Determine the [x, y] coordinate at the center of the cell enclosing the given text.  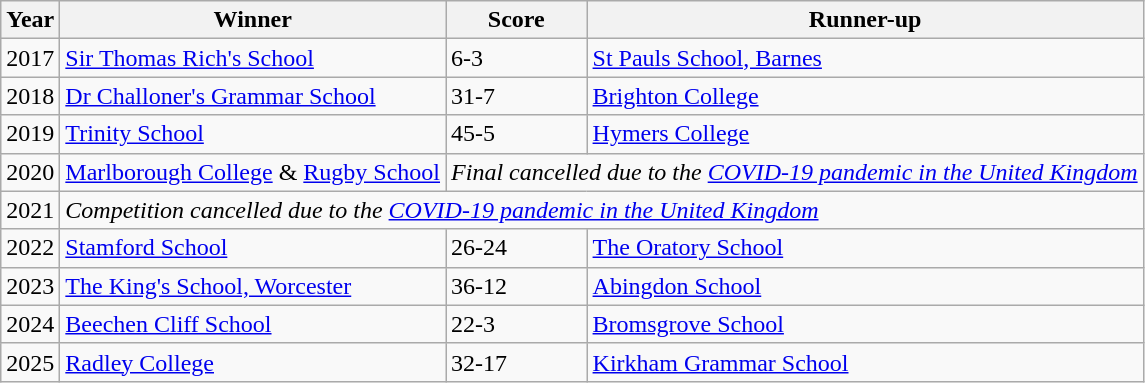
Year [30, 20]
Hymers College [865, 134]
2025 [30, 362]
Trinity School [253, 134]
2022 [30, 248]
Beechen Cliff School [253, 324]
Runner-up [865, 20]
Score [516, 20]
6-3 [516, 58]
Radley College [253, 362]
2023 [30, 286]
Dr Challoner's Grammar School [253, 96]
26-24 [516, 248]
2019 [30, 134]
The King's School, Worcester [253, 286]
Kirkham Grammar School [865, 362]
Stamford School [253, 248]
Brighton College [865, 96]
36-12 [516, 286]
Sir Thomas Rich's School [253, 58]
Winner [253, 20]
2017 [30, 58]
Final cancelled due to the COVID-19 pandemic in the United Kingdom [795, 172]
The Oratory School [865, 248]
22-3 [516, 324]
2021 [30, 210]
2024 [30, 324]
45-5 [516, 134]
31-7 [516, 96]
2018 [30, 96]
Bromsgrove School [865, 324]
Marlborough College & Rugby School [253, 172]
Abingdon School [865, 286]
32-17 [516, 362]
Competition cancelled due to the COVID-19 pandemic in the United Kingdom [602, 210]
St Pauls School, Barnes [865, 58]
2020 [30, 172]
